Return [X, Y] of the center of cell containing provided text 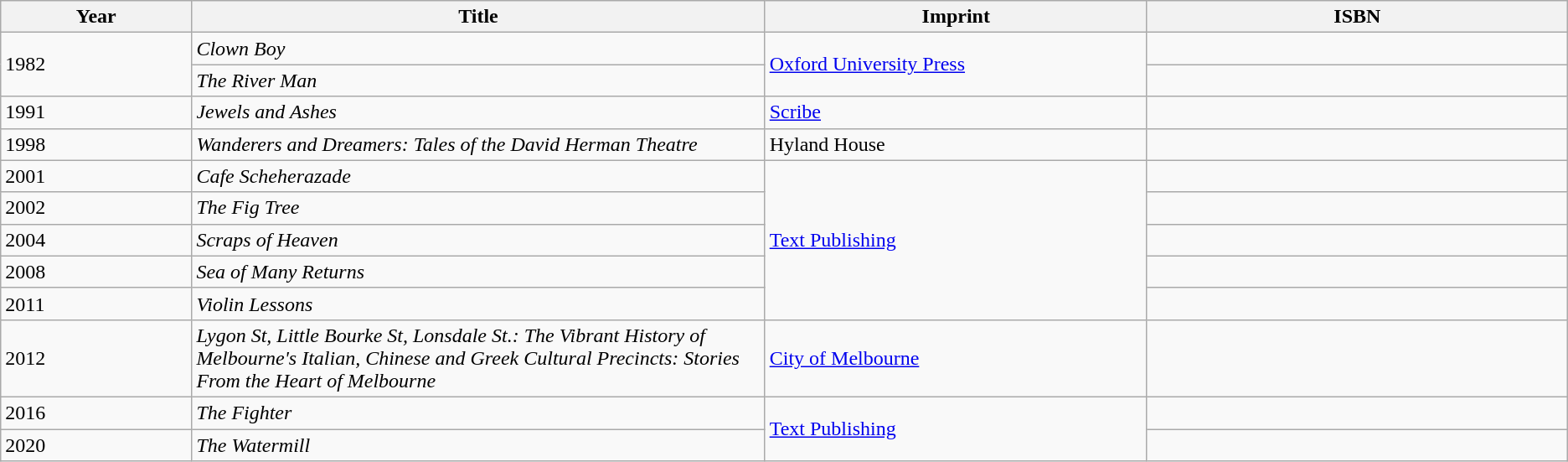
2002 [96, 208]
Imprint [956, 17]
Wanderers and Dreamers: Tales of the David Herman Theatre [478, 144]
Year [96, 17]
The Watermill [478, 445]
City of Melbourne [956, 358]
The Fig Tree [478, 208]
1982 [96, 65]
2011 [96, 304]
1998 [96, 144]
Title [478, 17]
Scribe [956, 112]
Cafe Scheherazade [478, 176]
2001 [96, 176]
2008 [96, 272]
Violin Lessons [478, 304]
Oxford University Press [956, 65]
2016 [96, 413]
2012 [96, 358]
The Fighter [478, 413]
1991 [96, 112]
Hyland House [956, 144]
Scraps of Heaven [478, 240]
2004 [96, 240]
The River Man [478, 80]
ISBN [1357, 17]
Clown Boy [478, 49]
2020 [96, 445]
Sea of Many Returns [478, 272]
Jewels and Ashes [478, 112]
